Find where the given text appears and provide that cell's center as (x, y) coordinate. 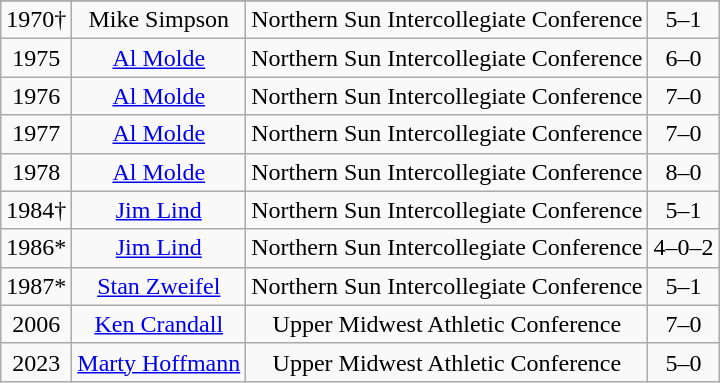
5–0 (684, 362)
Ken Crandall (159, 324)
1976 (36, 96)
4–0–2 (684, 248)
1984† (36, 210)
2006 (36, 324)
1970† (36, 20)
1975 (36, 58)
8–0 (684, 172)
Mike Simpson (159, 20)
1977 (36, 134)
1986* (36, 248)
Marty Hoffmann (159, 362)
2023 (36, 362)
Stan Zweifel (159, 286)
6–0 (684, 58)
1978 (36, 172)
1987* (36, 286)
